Scan for the cell matching the given text and deliver its (x, y) coordinate at center. 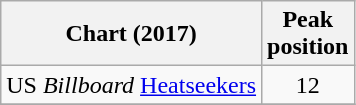
Peakposition (308, 34)
US Billboard Heatseekers (132, 85)
12 (308, 85)
Chart (2017) (132, 34)
